Return (X, Y) of the center of cell containing provided text 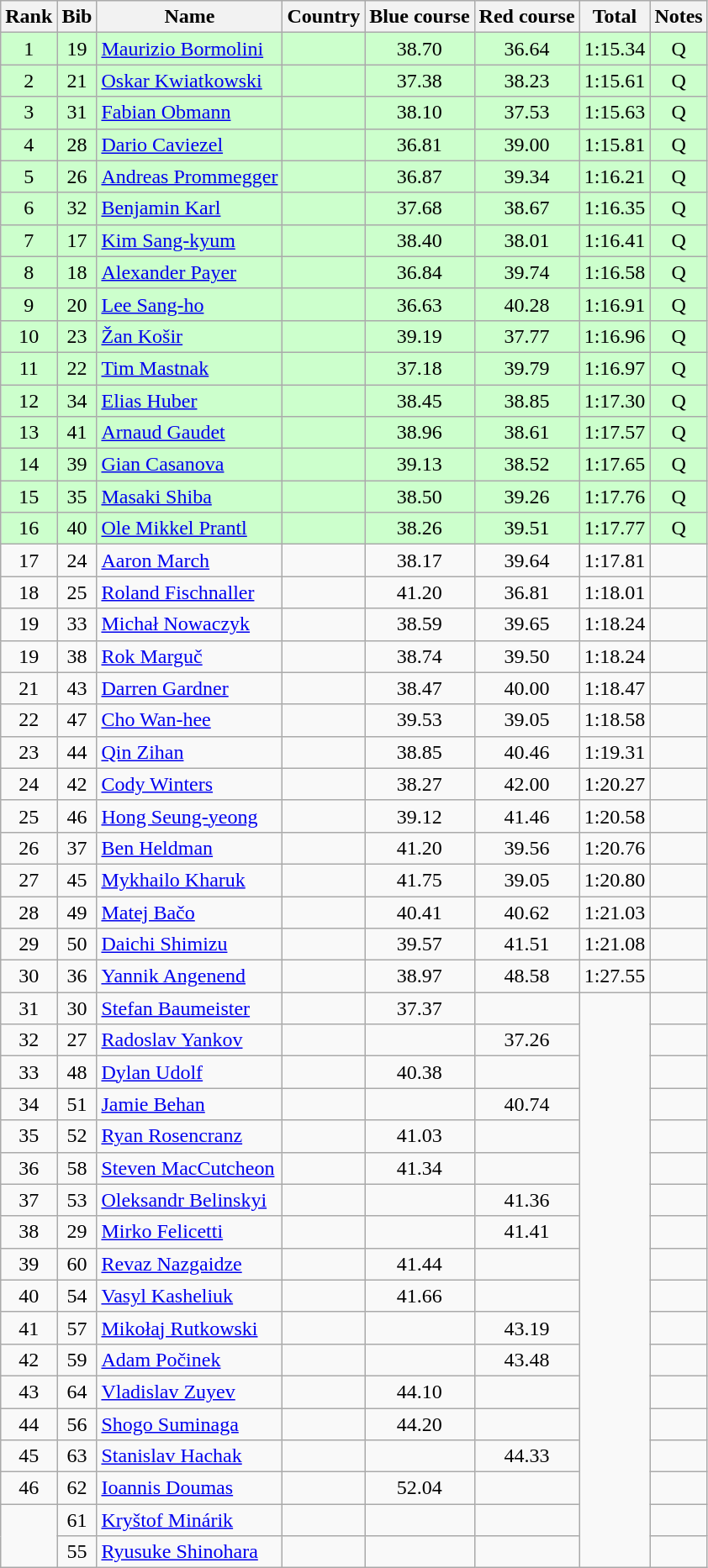
36.84 (420, 272)
55 (77, 1552)
4 (29, 145)
7 (29, 240)
Michał Nowaczyk (190, 624)
38.45 (420, 401)
38.61 (526, 433)
39.26 (526, 497)
1:17.77 (615, 529)
1:27.55 (615, 976)
61 (77, 1520)
38.26 (420, 529)
Mirko Felicetti (190, 1232)
39.34 (526, 176)
49 (77, 912)
1:20.76 (615, 848)
43.19 (526, 1328)
13 (29, 433)
Notes (679, 17)
39.79 (526, 368)
11 (29, 368)
42.00 (526, 784)
47 (77, 720)
Stefan Baumeister (190, 1008)
50 (77, 944)
59 (77, 1360)
Alexander Payer (190, 272)
Tim Mastnak (190, 368)
Qin Zihan (190, 752)
Fabian Obmann (190, 113)
41.34 (420, 1168)
39.51 (526, 529)
5 (29, 176)
38.10 (420, 113)
1:21.03 (615, 912)
44.20 (420, 1424)
Elias Huber (190, 401)
38.96 (420, 433)
10 (29, 336)
39.57 (420, 944)
Revaz Nazgaidze (190, 1264)
Ben Heldman (190, 848)
1:17.81 (615, 560)
60 (77, 1264)
39.56 (526, 848)
52.04 (420, 1488)
1:16.97 (615, 368)
Benjamin Karl (190, 208)
40.28 (526, 304)
Adam Počinek (190, 1360)
1 (29, 49)
1:18.47 (615, 688)
1:17.30 (615, 401)
Žan Košir (190, 336)
1:16.41 (615, 240)
41.66 (420, 1296)
15 (29, 497)
41.51 (526, 944)
Blue course (420, 17)
39.13 (420, 465)
41.41 (526, 1232)
Mykhailo Kharuk (190, 880)
Shogo Suminaga (190, 1424)
Cho Wan-hee (190, 720)
Ioannis Doumas (190, 1488)
1:17.76 (615, 497)
41.46 (526, 816)
3 (29, 113)
Ole Mikkel Prantl (190, 529)
Dario Caviezel (190, 145)
Daichi Shimizu (190, 944)
57 (77, 1328)
38.01 (526, 240)
Bib (77, 17)
Lee Sang-ho (190, 304)
1:15.63 (615, 113)
1:17.57 (615, 433)
39.53 (420, 720)
Matej Bačo (190, 912)
20 (77, 304)
38.23 (526, 81)
Stanislav Hachak (190, 1456)
Kryštof Minárik (190, 1520)
36.87 (420, 176)
2 (29, 81)
37.26 (526, 1040)
Arnaud Gaudet (190, 433)
38.47 (420, 688)
8 (29, 272)
38.59 (420, 624)
39.65 (526, 624)
37.77 (526, 336)
Dylan Udolf (190, 1072)
Rank (29, 17)
1:20.80 (615, 880)
40.38 (420, 1072)
Andreas Prommegger (190, 176)
52 (77, 1136)
Rok Marguč (190, 656)
Maurizio Bormolini (190, 49)
51 (77, 1104)
1:20.58 (615, 816)
1:18.01 (615, 592)
39.74 (526, 272)
53 (77, 1200)
38.17 (420, 560)
1:16.91 (615, 304)
38.74 (420, 656)
Kim Sang-kyum (190, 240)
Yannik Angenend (190, 976)
40.41 (420, 912)
58 (77, 1168)
Oskar Kwiatkowski (190, 81)
38.50 (420, 497)
39.12 (420, 816)
63 (77, 1456)
38.27 (420, 784)
1:16.21 (615, 176)
Radoslav Yankov (190, 1040)
41.75 (420, 880)
9 (29, 304)
1:18.58 (615, 720)
1:20.27 (615, 784)
1:15.34 (615, 49)
37.53 (526, 113)
37.18 (420, 368)
38.52 (526, 465)
Country (324, 17)
1:15.81 (615, 145)
44.33 (526, 1456)
1:21.08 (615, 944)
36.64 (526, 49)
1:16.96 (615, 336)
39.64 (526, 560)
37.37 (420, 1008)
Total (615, 17)
Gian Casanova (190, 465)
6 (29, 208)
1:17.65 (615, 465)
12 (29, 401)
48 (77, 1072)
Oleksandr Belinskyi (190, 1200)
43.48 (526, 1360)
Darren Gardner (190, 688)
37.38 (420, 81)
48.58 (526, 976)
Jamie Behan (190, 1104)
40.62 (526, 912)
38.67 (526, 208)
1:19.31 (615, 752)
64 (77, 1392)
44.10 (420, 1392)
Vladislav Zuyev (190, 1392)
62 (77, 1488)
1:16.58 (615, 272)
Hong Seung-yeong (190, 816)
41.03 (420, 1136)
Aaron March (190, 560)
Masaki Shiba (190, 497)
38.97 (420, 976)
41.36 (526, 1200)
Cody Winters (190, 784)
Roland Fischnaller (190, 592)
39.50 (526, 656)
Ryusuke Shinohara (190, 1552)
41.44 (420, 1264)
14 (29, 465)
Name (190, 17)
40.46 (526, 752)
Mikołaj Rutkowski (190, 1328)
1:16.35 (615, 208)
39.19 (420, 336)
Ryan Rosencranz (190, 1136)
38.40 (420, 240)
16 (29, 529)
Red course (526, 17)
56 (77, 1424)
38.70 (420, 49)
36.63 (420, 304)
39.00 (526, 145)
40.00 (526, 688)
Steven MacCutcheon (190, 1168)
54 (77, 1296)
40.74 (526, 1104)
1:15.61 (615, 81)
Vasyl Kasheliuk (190, 1296)
37.68 (420, 208)
